Identify which cell holds the provided text, then report its (x, y) central coordinate. 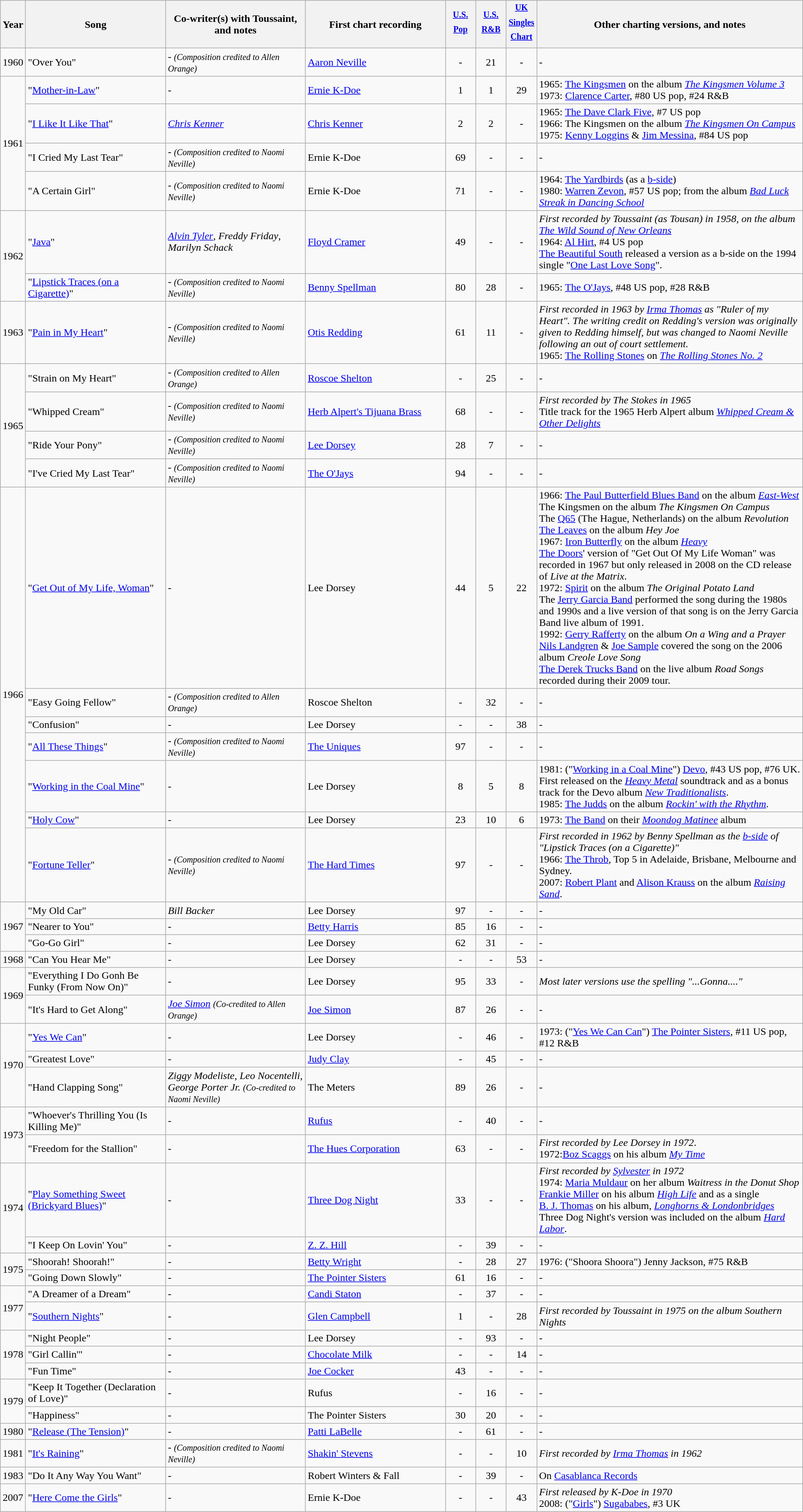
71 (461, 191)
"Easy Going Fellow" (96, 702)
31 (491, 943)
95 (461, 982)
Otis Redding (375, 333)
Betty Harris (375, 927)
"Play Something Sweet (Brickyard Blues)" (96, 1199)
"Holy Cow" (96, 820)
Alvin Tyler, Freddy Friday, Marilyn Schack (235, 242)
"I've Cried My Last Tear" (96, 473)
"Get Out of My Life, Woman" (96, 588)
"Go-Go Girl" (96, 943)
The Hues Corporation (375, 1149)
45 (491, 1059)
Betty Wright (375, 1261)
38 (522, 724)
1961 (13, 143)
1976: ("Shoora Shoora") Jenny Jackson, #75 R&B (670, 1261)
11 (491, 333)
Benny Spellman (375, 287)
22 (522, 588)
40 (491, 1121)
The Hard Times (375, 865)
25 (491, 378)
1965: The Dave Clark Five, #7 US pop1966: The Kingsmen on the album The Kingsmen On Campus1975: Kenny Loggins & Jim Messina, #84 US pop (670, 123)
"Pain in My Heart" (96, 333)
"Yes We Can" (96, 1037)
Joe Cocker (375, 1371)
First recorded by The Stokes in 1965Title track for the 1965 Herb Alpert album Whipped Cream & Other Delights (670, 412)
2007 (13, 1498)
Patti LaBelle (375, 1431)
"Whipped Cream" (96, 412)
94 (461, 473)
87 (461, 1009)
1974 (13, 1208)
"Greatest Love" (96, 1059)
1970 (13, 1065)
1979 (13, 1401)
27 (522, 1261)
46 (491, 1037)
20 (491, 1415)
"A Certain Girl" (96, 191)
First recorded by Lee Dorsey in 1972.1972:Boz Scaggs on his album My Time (670, 1149)
"Do It Any Way You Want" (96, 1476)
Robert Winters & Fall (375, 1476)
Three Dog Night (375, 1199)
32 (491, 702)
1965: The Kingsmen on the album The Kingsmen Volume 31973: Clarence Carter, #80 US pop, #24 R&B (670, 90)
23 (461, 820)
Year (13, 24)
1964: The Yardbirds (as a b-side)1980: Warren Zevon, #57 US pop; from the album Bad Luck Streak in Dancing School (670, 191)
"Confusion" (96, 724)
Other charting versions, and notes (670, 24)
"Hand Clapping Song" (96, 1087)
89 (461, 1087)
53 (522, 959)
1980 (13, 1431)
"Everything I Do Gonh Be Funky (From Now On)" (96, 982)
1965: The O'Jays, #48 US pop, #28 R&B (670, 287)
"I Cried My Last Tear" (96, 157)
First chart recording (375, 24)
Floyd Cramer (375, 242)
"I Keep On Lovin' You" (96, 1245)
First released by K-Doe in 19702008: ("Girls") Sugababes, #3 UK (670, 1498)
U.S. Pop (461, 24)
First recorded by Toussaint in 1975 on the album Southern Nights (670, 1316)
Co-writer(s) with Toussaint, and notes (235, 24)
1973 (13, 1135)
1967 (13, 926)
"Lipstick Traces (on a Cigarette)" (96, 287)
Bill Backer (235, 910)
"I Like It Like That" (96, 123)
"Over You" (96, 62)
Candi Staton (375, 1294)
"Release (The Tension)" (96, 1431)
"My Old Car" (96, 910)
29 (522, 90)
Most later versions use the spelling "...Gonna...." (670, 982)
"Going Down Slowly" (96, 1278)
1978 (13, 1355)
1973: The Band on their Moondog Matinee album (670, 820)
"Working in the Coal Mine" (96, 786)
69 (461, 157)
"Mother-in-Law" (96, 90)
"Can You Hear Me" (96, 959)
The Uniques (375, 747)
1965 (13, 425)
Song (96, 24)
44 (461, 588)
30 (461, 1415)
UK Singles Chart (522, 24)
1977 (13, 1308)
68 (461, 412)
Z. Z. Hill (375, 1245)
1975 (13, 1269)
49 (461, 242)
Joe Simon (Co-credited to Allen Orange) (235, 1009)
"It's Hard to Get Along" (96, 1009)
"All These Things" (96, 747)
63 (461, 1149)
On Casablanca Records (670, 1476)
"Girl Callin'" (96, 1355)
1962 (13, 256)
"Nearer to You" (96, 927)
The O'Jays (375, 473)
"Freedom for the Stallion" (96, 1149)
1966 (13, 694)
Shakin' Stevens (375, 1453)
"A Dreamer of a Dream" (96, 1294)
1983 (13, 1476)
"Ride Your Pony" (96, 445)
The Meters (375, 1087)
93 (491, 1338)
1963 (13, 333)
"Keep It Together (Declaration of Love)" (96, 1393)
U.S. R&B (491, 24)
Ziggy Modeliste, Leo Nocentelli, George Porter Jr. (Co-credited to Naomi Neville) (235, 1087)
"It's Raining" (96, 1453)
Herb Alpert's Tijuana Brass (375, 412)
37 (491, 1294)
Judy Clay (375, 1059)
"Whoever's Thrilling You (Is Killing Me)" (96, 1121)
Aaron Neville (375, 62)
First recorded by Irma Thomas in 1962 (670, 1453)
"Happiness" (96, 1415)
"Java" (96, 242)
1968 (13, 959)
Joe Simon (375, 1009)
"Shoorah! Shoorah!" (96, 1261)
85 (461, 927)
1969 (13, 995)
1973: ("Yes We Can Can") The Pointer Sisters, #11 US pop, #12 R&B (670, 1037)
"Here Come the Girls" (96, 1498)
"Southern Nights" (96, 1316)
14 (522, 1355)
62 (461, 943)
"Night People" (96, 1338)
7 (491, 445)
"Fun Time" (96, 1371)
6 (522, 820)
"Strain on My Heart" (96, 378)
21 (491, 62)
Glen Campbell (375, 1316)
1960 (13, 62)
Chocolate Milk (375, 1355)
"Fortune Teller" (96, 865)
80 (461, 287)
1981 (13, 1453)
